Search for the cell housing the specified text and yield its (x, y) center coordinate. 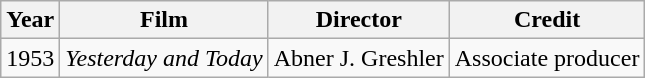
Associate producer (547, 58)
Year (30, 20)
Yesterday and Today (164, 58)
Abner J. Greshler (358, 58)
Director (358, 20)
1953 (30, 58)
Credit (547, 20)
Film (164, 20)
